For the text-containing cell, return its midpoint in [X, Y] coordinate format. 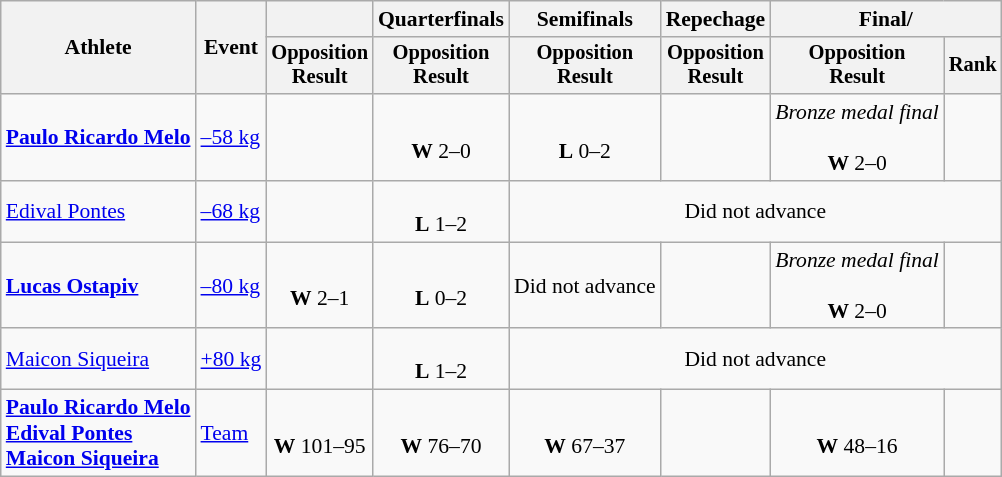
Maicon Siqueira [98, 360]
W 101–95 [320, 434]
–58 kg [232, 138]
Rank [973, 66]
Semifinals [585, 19]
W 67–37 [585, 434]
Repechage [716, 19]
Paulo Ricardo Melo [98, 138]
Edival Pontes [98, 212]
W 2–0 [441, 138]
Paulo Ricardo MeloEdival PontesMaicon Siqueira [98, 434]
–68 kg [232, 212]
+80 kg [232, 360]
W 2–1 [320, 286]
Team [232, 434]
Lucas Ostapiv [98, 286]
Quarterfinals [441, 19]
W 48–16 [857, 434]
Final/ [886, 19]
–80 kg [232, 286]
W 76–70 [441, 434]
Athlete [98, 48]
Event [232, 48]
